Determine the (X, Y) coordinate at the center of the cell enclosing the given text.  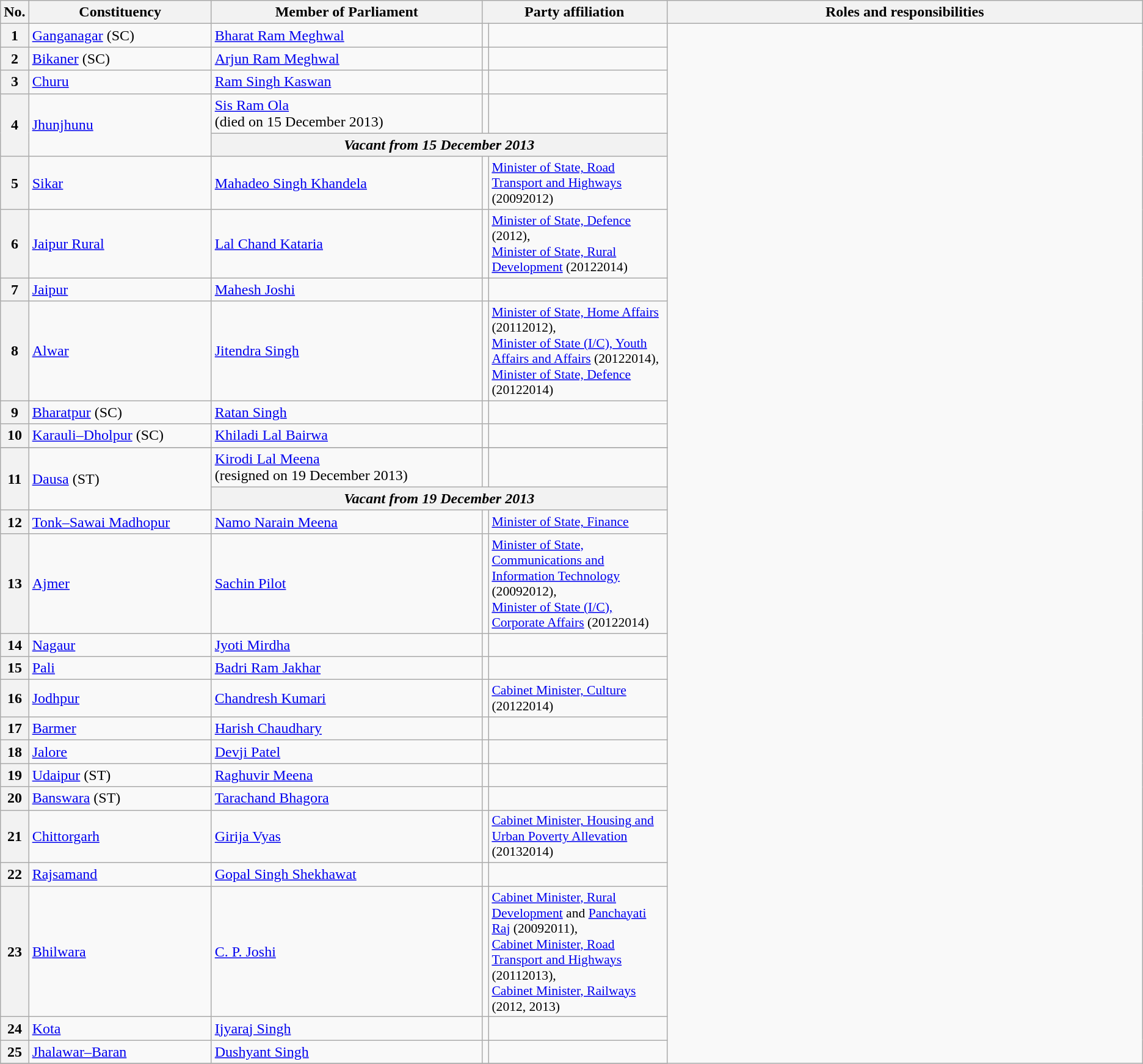
Pali (120, 668)
Barmer (120, 729)
Devji Patel (347, 752)
Mahadeo Singh Khandela (347, 183)
23 (15, 952)
6 (15, 244)
Jaipur (120, 290)
Dausa (ST) (120, 479)
Tarachand Bhagora (347, 798)
1 (15, 35)
Jodhpur (120, 699)
Minister of State, Finance (578, 522)
Bharatpur (SC) (120, 412)
25 (15, 1052)
Churu (120, 82)
20 (15, 798)
Sis Ram Ola(died on 15 December 2013) (347, 114)
Ajmer (120, 583)
15 (15, 668)
Bhilwara (120, 952)
Minister of State, Defence (2012),Minister of State, Rural Development (20122014) (578, 244)
Karauli–Dholpur (SC) (120, 435)
Constituency (120, 12)
Rajsamand (120, 875)
Sikar (120, 183)
11 (15, 479)
14 (15, 644)
5 (15, 183)
Sachin Pilot (347, 583)
Minister of State, Home Affairs (20112012),Minister of State (I/C), Youth Affairs and Affairs (20122014),Minister of State, Defence (20122014) (578, 351)
Ratan Singh (347, 412)
18 (15, 752)
Alwar (120, 351)
Vacant from 15 December 2013 (439, 145)
Dushyant Singh (347, 1052)
Gopal Singh Shekhawat (347, 875)
4 (15, 125)
C. P. Joshi (347, 952)
Namo Narain Meena (347, 522)
12 (15, 522)
Vacant from 19 December 2013 (439, 498)
22 (15, 875)
Ijyaraj Singh (347, 1029)
Member of Parliament (347, 12)
Harish Chaudhary (347, 729)
Jitendra Singh (347, 351)
19 (15, 775)
Nagaur (120, 644)
2 (15, 59)
Kirodi Lal Meena(resigned on 19 December 2013) (347, 467)
Mahesh Joshi (347, 290)
3 (15, 82)
Tonk–Sawai Madhopur (120, 522)
Jhalawar–Baran (120, 1052)
Kota (120, 1029)
Minister of State, Road Transport and Highways (20092012) (578, 183)
Jaipur Rural (120, 244)
Chittorgarh (120, 837)
Lal Chand Kataria (347, 244)
13 (15, 583)
Bikaner (SC) (120, 59)
8 (15, 351)
21 (15, 837)
Minister of State, Communications and Information Technology (20092012),Minister of State (I/C), Corporate Affairs (20122014) (578, 583)
Jyoti Mirdha (347, 644)
Khiladi Lal Bairwa (347, 435)
Cabinet Minister, Housing and Urban Poverty Allevation (20132014) (578, 837)
Udaipur (ST) (120, 775)
No. (15, 12)
16 (15, 699)
9 (15, 412)
7 (15, 290)
17 (15, 729)
Party affiliation (574, 12)
Arjun Ram Meghwal (347, 59)
Ram Singh Kaswan (347, 82)
Chandresh Kumari (347, 699)
Jalore (120, 752)
Bharat Ram Meghwal (347, 35)
Banswara (ST) (120, 798)
Cabinet Minister, Culture (20122014) (578, 699)
Raghuvir Meena (347, 775)
Ganganagar (SC) (120, 35)
Badri Ram Jakhar (347, 668)
24 (15, 1029)
10 (15, 435)
Jhunjhunu (120, 125)
Girija Vyas (347, 837)
Roles and responsibilities (905, 12)
